Pinpoint the cell where the given text exists, returning its [X, Y] midpoint coordinate. 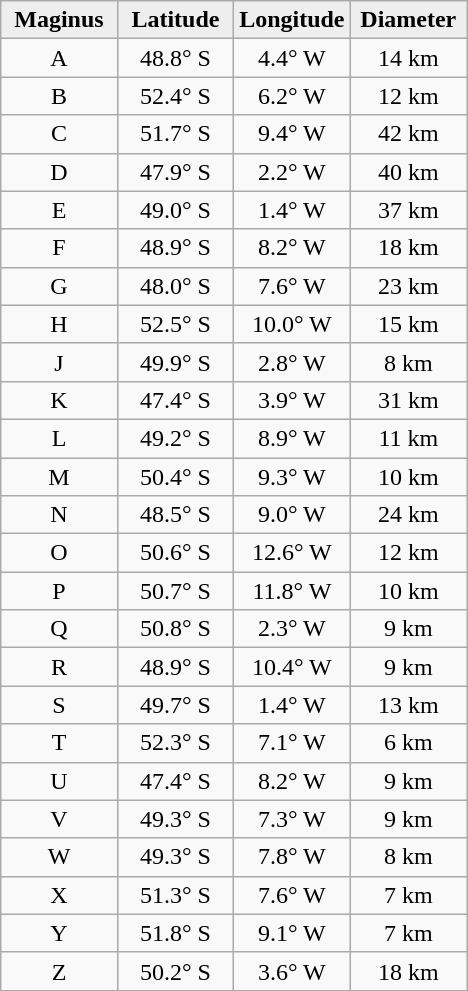
Maginus [59, 20]
S [59, 705]
B [59, 96]
9.3° W [292, 477]
H [59, 324]
50.4° S [175, 477]
52.4° S [175, 96]
D [59, 172]
F [59, 248]
A [59, 58]
2.3° W [292, 629]
2.2° W [292, 172]
31 km [408, 400]
14 km [408, 58]
49.9° S [175, 362]
7.1° W [292, 743]
7.8° W [292, 857]
3.6° W [292, 971]
Z [59, 971]
11.8° W [292, 591]
9.0° W [292, 515]
V [59, 819]
4.4° W [292, 58]
R [59, 667]
50.6° S [175, 553]
12.6° W [292, 553]
L [59, 438]
K [59, 400]
51.7° S [175, 134]
X [59, 895]
48.5° S [175, 515]
40 km [408, 172]
Q [59, 629]
M [59, 477]
51.8° S [175, 933]
13 km [408, 705]
42 km [408, 134]
W [59, 857]
52.5° S [175, 324]
48.8° S [175, 58]
10.4° W [292, 667]
Latitude [175, 20]
47.9° S [175, 172]
T [59, 743]
P [59, 591]
50.8° S [175, 629]
52.3° S [175, 743]
24 km [408, 515]
49.2° S [175, 438]
N [59, 515]
J [59, 362]
49.7° S [175, 705]
U [59, 781]
9.1° W [292, 933]
3.9° W [292, 400]
9.4° W [292, 134]
6.2° W [292, 96]
6 km [408, 743]
11 km [408, 438]
50.2° S [175, 971]
Longitude [292, 20]
G [59, 286]
48.0° S [175, 286]
E [59, 210]
C [59, 134]
2.8° W [292, 362]
37 km [408, 210]
23 km [408, 286]
Diameter [408, 20]
7.3° W [292, 819]
8.9° W [292, 438]
15 km [408, 324]
51.3° S [175, 895]
50.7° S [175, 591]
49.0° S [175, 210]
10.0° W [292, 324]
Y [59, 933]
O [59, 553]
